Detect which cell encompasses the target text, then output its [X, Y] center coordinate. 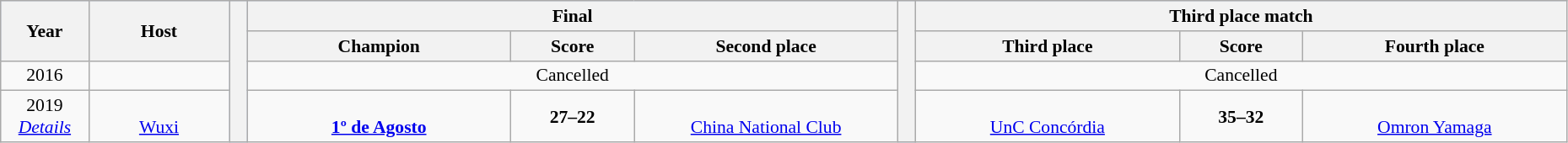
Year [45, 30]
China National Club [766, 116]
2019Details [45, 116]
Second place [766, 46]
Fourth place [1434, 46]
Wuxi [159, 116]
UnC Concórdia [1048, 116]
Third place [1048, 46]
27–22 [573, 116]
Final [573, 16]
Omron Yamaga [1434, 116]
Champion [380, 46]
2016 [45, 76]
Third place match [1241, 16]
35–32 [1241, 116]
1º de Agosto [380, 116]
Host [159, 30]
